For the text-containing cell, return its midpoint in (X, Y) coordinate format. 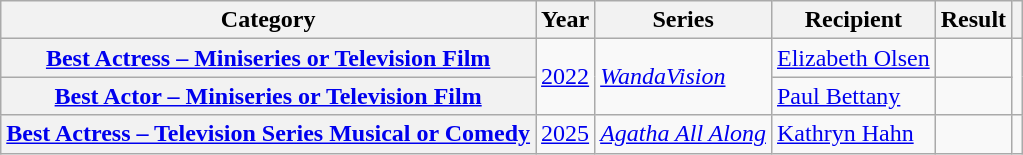
Kathryn Hahn (853, 134)
Best Actor – Miniseries or Television Film (268, 96)
2022 (566, 77)
Agatha All Along (684, 134)
Best Actress – Miniseries or Television Film (268, 58)
Series (684, 20)
Recipient (853, 20)
Category (268, 20)
Paul Bettany (853, 96)
2025 (566, 134)
WandaVision (684, 77)
Year (566, 20)
Result (973, 20)
Best Actress – Television Series Musical or Comedy (268, 134)
Elizabeth Olsen (853, 58)
